Determine the [X, Y] coordinate at the center of the cell enclosing the given text.  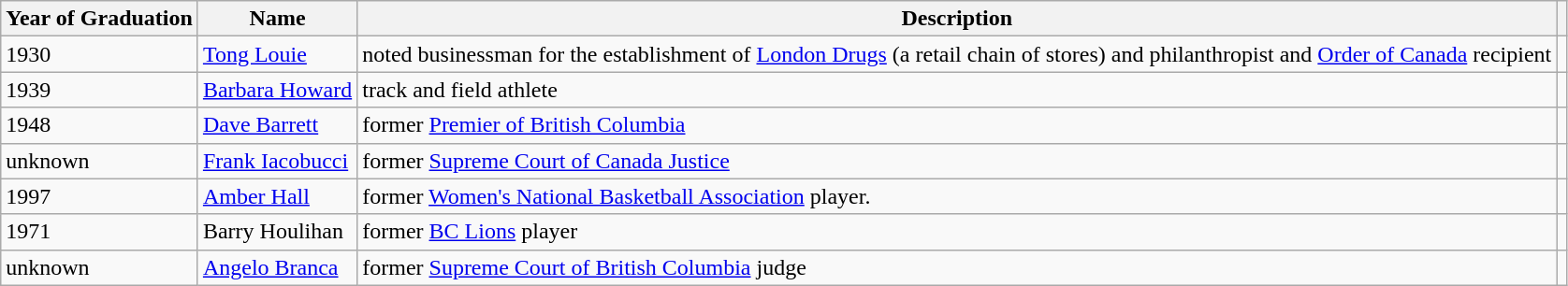
Barry Houlihan [277, 232]
former BC Lions player [957, 232]
1939 [99, 90]
1930 [99, 54]
Year of Graduation [99, 19]
Barbara Howard [277, 90]
Dave Barrett [277, 125]
former Premier of British Columbia [957, 125]
track and field athlete [957, 90]
1971 [99, 232]
former Supreme Court of Canada Justice [957, 161]
former Women's National Basketball Association player. [957, 196]
Description [957, 19]
Tong Louie [277, 54]
Amber Hall [277, 196]
Name [277, 19]
former Supreme Court of British Columbia judge [957, 267]
Frank Iacobucci [277, 161]
noted businessman for the establishment of London Drugs (a retail chain of stores) and philanthropist and Order of Canada recipient [957, 54]
1948 [99, 125]
Angelo Branca [277, 267]
1997 [99, 196]
